Identify which cell holds the provided text, then report its [X, Y] central coordinate. 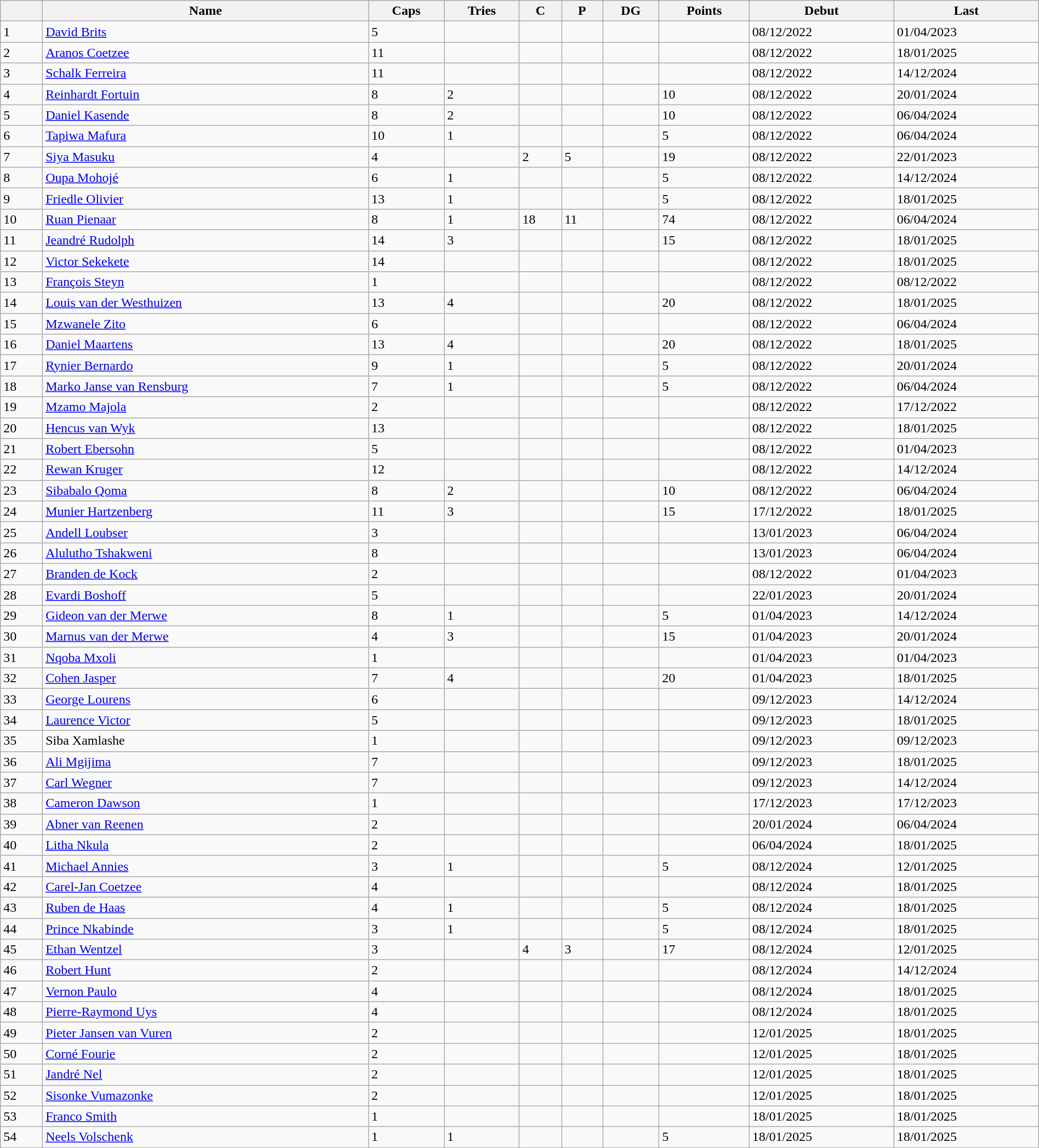
Sibabalo Qoma [206, 490]
Abner van Reenen [206, 824]
51 [22, 1075]
Rynier Bernardo [206, 365]
Mzwanele Zito [206, 324]
28 [22, 595]
Nqoba Mxoli [206, 658]
37 [22, 783]
Corné Fourie [206, 1054]
P [582, 11]
Tries [482, 11]
Vernon Paulo [206, 991]
27 [22, 574]
Siba Xamlashe [206, 741]
Litha Nkula [206, 845]
DG [631, 11]
Friedle Olivier [206, 198]
Ali Mgijima [206, 762]
25 [22, 532]
Daniel Kasende [206, 115]
Siya Masuku [206, 157]
34 [22, 720]
Aranos Coetzee [206, 53]
23 [22, 490]
Oupa Mohojé [206, 178]
45 [22, 950]
Neels Volschenk [206, 1137]
Marnus van der Merwe [206, 637]
C [540, 11]
Sisonke Vumazonke [206, 1095]
16 [22, 345]
36 [22, 762]
Ruan Pienaar [206, 219]
42 [22, 887]
Name [206, 11]
Robert Ebersohn [206, 449]
Evardi Boshoff [206, 595]
52 [22, 1095]
Jeandré Rudolph [206, 240]
Laurence Victor [206, 720]
41 [22, 866]
Points [705, 11]
33 [22, 699]
Alulutho Tshakweni [206, 553]
Pieter Jansen van Vuren [206, 1033]
Branden de Kock [206, 574]
44 [22, 929]
74 [705, 219]
David Brits [206, 32]
Pierre-Raymond Uys [206, 1012]
31 [22, 658]
Ruben de Haas [206, 907]
30 [22, 637]
George Lourens [206, 699]
26 [22, 553]
24 [22, 511]
Rewan Kruger [206, 470]
53 [22, 1116]
50 [22, 1054]
Marko Janse van Rensburg [206, 386]
Mzamo Majola [206, 407]
Daniel Maartens [206, 345]
François Steyn [206, 282]
40 [22, 845]
Victor Sekekete [206, 261]
29 [22, 616]
Debut [821, 11]
35 [22, 741]
48 [22, 1012]
49 [22, 1033]
46 [22, 970]
38 [22, 803]
Jandré Nel [206, 1075]
Reinhardt Fortuin [206, 94]
Cameron Dawson [206, 803]
Carel-Jan Coetzee [206, 887]
Andell Loubser [206, 532]
Carl Wegner [206, 783]
21 [22, 449]
Franco Smith [206, 1116]
Ethan Wentzel [206, 950]
Tapiwa Mafura [206, 136]
Prince Nkabinde [206, 929]
Cohen Jasper [206, 678]
Schalk Ferreira [206, 73]
Last [966, 11]
22 [22, 470]
32 [22, 678]
Robert Hunt [206, 970]
47 [22, 991]
39 [22, 824]
43 [22, 907]
54 [22, 1137]
Hencus van Wyk [206, 428]
Gideon van der Merwe [206, 616]
Caps [406, 11]
Michael Annies [206, 866]
Munier Hartzenberg [206, 511]
Louis van der Westhuizen [206, 303]
